Search for the cell housing the specified text and yield its (X, Y) center coordinate. 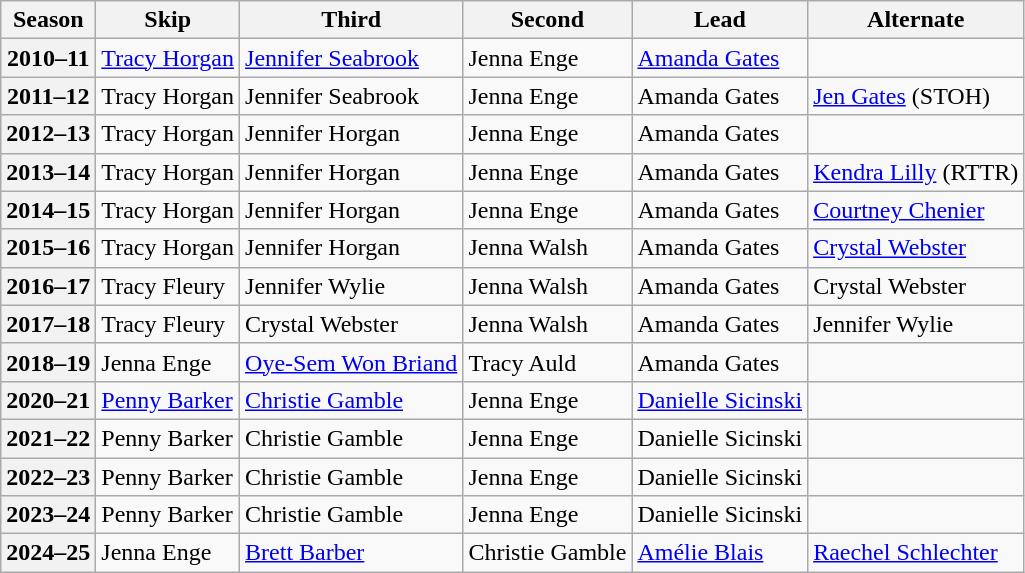
2014–15 (48, 210)
Third (352, 20)
2020–21 (48, 400)
Kendra Lilly (RTTR) (916, 172)
2018–19 (48, 362)
2016–17 (48, 286)
2015–16 (48, 248)
Jen Gates (STOH) (916, 96)
Courtney Chenier (916, 210)
2022–23 (48, 477)
Season (48, 20)
2012–13 (48, 134)
2017–18 (48, 324)
Amélie Blais (720, 553)
2013–14 (48, 172)
Skip (168, 20)
2024–25 (48, 553)
2021–22 (48, 438)
2011–12 (48, 96)
Lead (720, 20)
Raechel Schlechter (916, 553)
2010–11 (48, 58)
Tracy Auld (548, 362)
2023–24 (48, 515)
Brett Barber (352, 553)
Second (548, 20)
Oye-Sem Won Briand (352, 362)
Alternate (916, 20)
